Locate the cell with the specified text and output its (X, Y) center coordinate. 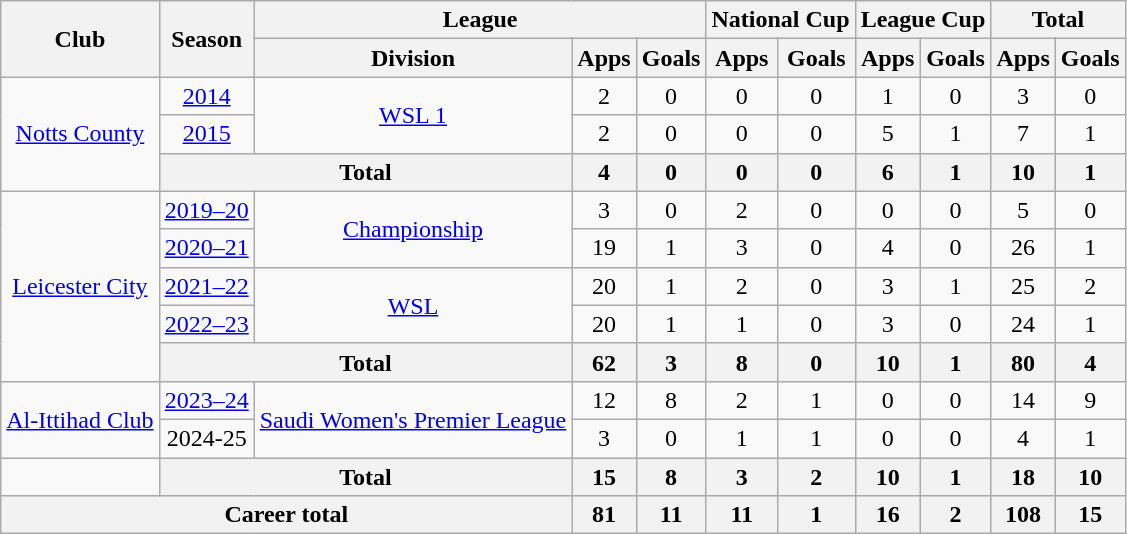
Notts County (80, 134)
12 (604, 400)
Club (80, 39)
19 (604, 248)
26 (1023, 248)
14 (1023, 400)
18 (1023, 477)
Leicester City (80, 286)
2023–24 (206, 400)
League (480, 20)
16 (888, 515)
2022–23 (206, 324)
80 (1023, 362)
WSL 1 (413, 115)
9 (1090, 400)
2014 (206, 96)
2015 (206, 134)
2021–22 (206, 286)
Division (413, 58)
Championship (413, 229)
25 (1023, 286)
Career total (286, 515)
2019–20 (206, 210)
62 (604, 362)
Al-Ittihad Club (80, 419)
National Cup (780, 20)
2020–21 (206, 248)
WSL (413, 305)
24 (1023, 324)
2024-25 (206, 438)
6 (888, 172)
7 (1023, 134)
108 (1023, 515)
League Cup (923, 20)
81 (604, 515)
Saudi Women's Premier League (413, 419)
Season (206, 39)
